Extract the (x, y) coordinate from the center of the cell holding the provided text.  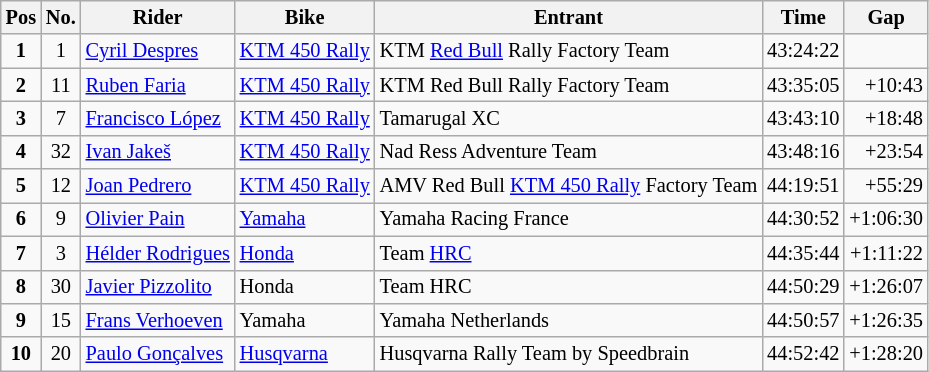
Hélder Rodrigues (158, 253)
Time (803, 17)
6 (21, 219)
44:19:51 (803, 186)
No. (61, 17)
Javier Pizzolito (158, 287)
20 (61, 354)
+10:43 (886, 85)
12 (61, 186)
Frans Verhoeven (158, 320)
Gap (886, 17)
44:30:52 (803, 219)
+1:26:07 (886, 287)
Paulo Gonçalves (158, 354)
11 (61, 85)
Entrant (569, 17)
AMV Red Bull KTM 450 Rally Factory Team (569, 186)
44:35:44 (803, 253)
Husqvarna (305, 354)
2 (21, 85)
+55:29 (886, 186)
Francisco López (158, 118)
43:43:10 (803, 118)
Joan Pedrero (158, 186)
Olivier Pain (158, 219)
32 (61, 152)
44:50:29 (803, 287)
10 (21, 354)
44:50:57 (803, 320)
Cyril Despres (158, 51)
Bike (305, 17)
+23:54 (886, 152)
44:52:42 (803, 354)
Yamaha Racing France (569, 219)
5 (21, 186)
Nad Ress Adventure Team (569, 152)
+1:28:20 (886, 354)
43:48:16 (803, 152)
43:24:22 (803, 51)
Tamarugal XC (569, 118)
Yamaha Netherlands (569, 320)
Ivan Jakeš (158, 152)
+1:26:35 (886, 320)
30 (61, 287)
Ruben Faria (158, 85)
+1:06:30 (886, 219)
4 (21, 152)
Husqvarna Rally Team by Speedbrain (569, 354)
43:35:05 (803, 85)
15 (61, 320)
+1:11:22 (886, 253)
Pos (21, 17)
Rider (158, 17)
8 (21, 287)
+18:48 (886, 118)
